Output the (X, Y) coordinate of the center of the cell containing the given text.  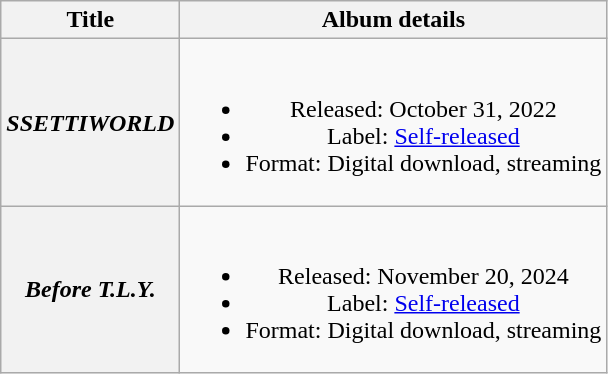
Released: October 31, 2022Label: Self-releasedFormat: Digital download, streaming (394, 122)
Released: November 20, 2024Label: Self-releasedFormat: Digital download, streaming (394, 290)
SSETTIWORLD (90, 122)
Album details (394, 20)
Before T.L.Y. (90, 290)
Title (90, 20)
